Detect which cell encompasses the target text, then output its (X, Y) center coordinate. 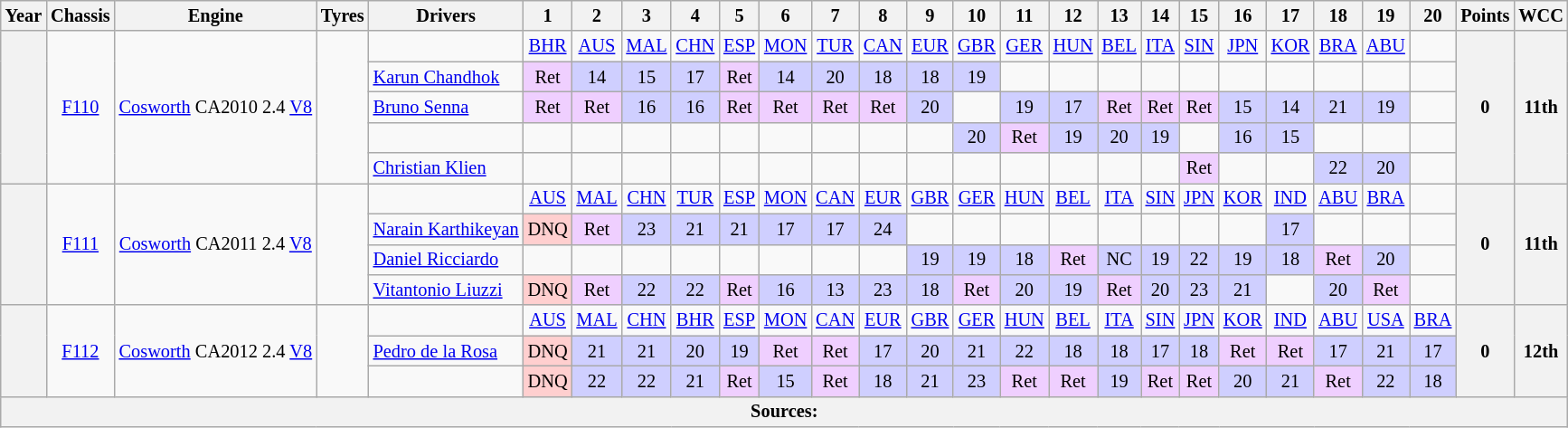
10 (977, 15)
Christian Klien (447, 168)
F110 (80, 107)
Engine (215, 15)
12th (1541, 351)
9 (930, 15)
12 (1073, 15)
7 (836, 15)
Chassis (80, 15)
Vitantonio Liuzzi (447, 290)
4 (694, 15)
F112 (80, 351)
Year (24, 15)
Cosworth CA2010 2.4 V8 (215, 107)
Drivers (447, 15)
Bruno Senna (447, 107)
WCC (1541, 15)
6 (785, 15)
Points (1485, 15)
Pedro de la Rosa (447, 351)
USA (1385, 320)
Tyres (343, 15)
11 (1025, 15)
NC (1119, 260)
F111 (80, 244)
Narain Karthikeyan (447, 229)
8 (883, 15)
5 (740, 15)
3 (646, 15)
Sources: (785, 412)
24 (883, 229)
2 (597, 15)
Daniel Ricciardo (447, 260)
Cosworth CA2012 2.4 V8 (215, 351)
1 (548, 15)
Cosworth CA2011 2.4 V8 (215, 244)
Karun Chandhok (447, 77)
